Provide the [X, Y] coordinate of the cell's center where the given text is located.  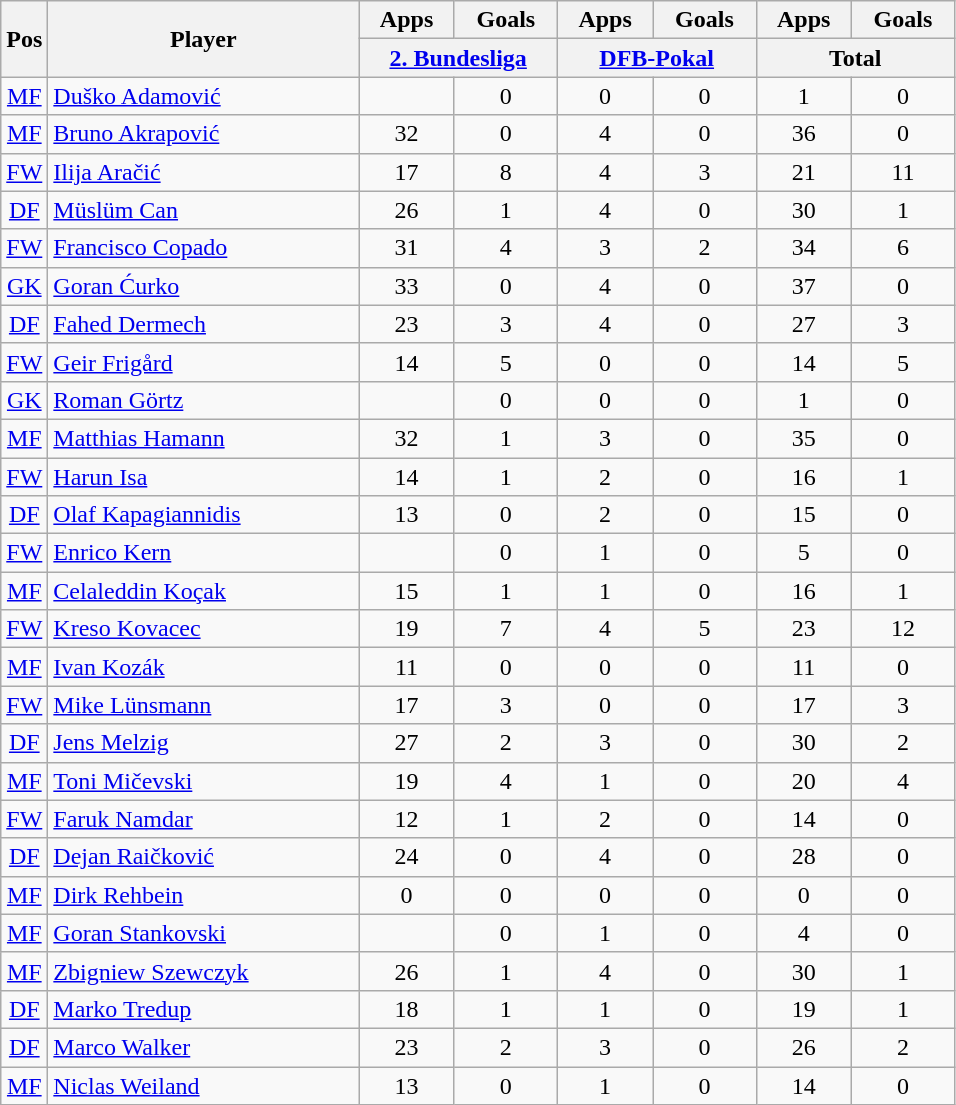
Marko Tredup [204, 1009]
21 [804, 172]
Müslüm Can [204, 210]
Kreso Kovacec [204, 629]
8 [506, 172]
Niclas Weiland [204, 1085]
Dejan Raičković [204, 857]
35 [804, 438]
Pos [24, 39]
Jens Melzig [204, 743]
Player [204, 39]
Mike Lünsmann [204, 705]
20 [804, 781]
24 [406, 857]
Geir Frigård [204, 362]
Ivan Kozák [204, 667]
Francisco Copado [204, 248]
Celaleddin Koçak [204, 591]
Ilija Aračić [204, 172]
Toni Mičevski [204, 781]
Dirk Rehbein [204, 895]
Bruno Akrapović [204, 134]
33 [406, 286]
Zbigniew Szewczyk [204, 971]
Goran Stankovski [204, 933]
Goran Ćurko [204, 286]
36 [804, 134]
18 [406, 1009]
Olaf Kapagiannidis [204, 515]
Marco Walker [204, 1047]
Total [856, 58]
Duško Adamović [204, 96]
Matthias Hamann [204, 438]
Fahed Dermech [204, 324]
DFB-Pokal [656, 58]
Harun Isa [204, 477]
37 [804, 286]
34 [804, 248]
Roman Görtz [204, 400]
6 [902, 248]
Faruk Namdar [204, 819]
7 [506, 629]
31 [406, 248]
2. Bundesliga [458, 58]
28 [804, 857]
Enrico Kern [204, 553]
